Pinpoint the cell where the given text exists, returning its [x, y] midpoint coordinate. 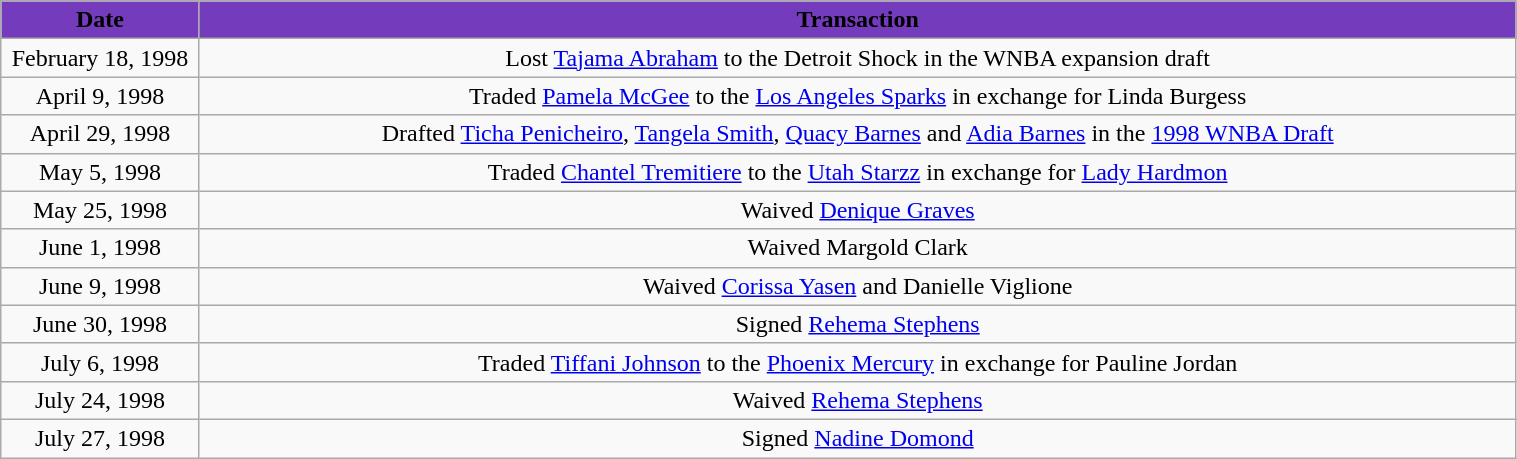
April 9, 1998 [100, 96]
Waived Rehema Stephens [858, 400]
Signed Rehema Stephens [858, 324]
Waived Denique Graves [858, 210]
July 6, 1998 [100, 362]
Signed Nadine Domond [858, 438]
May 5, 1998 [100, 172]
February 18, 1998 [100, 58]
Waived Margold Clark [858, 248]
July 24, 1998 [100, 400]
April 29, 1998 [100, 134]
June 9, 1998 [100, 286]
Traded Pamela McGee to the Los Angeles Sparks in exchange for Linda Burgess [858, 96]
June 1, 1998 [100, 248]
Traded Tiffani Johnson to the Phoenix Mercury in exchange for Pauline Jordan [858, 362]
Transaction [858, 20]
June 30, 1998 [100, 324]
July 27, 1998 [100, 438]
Traded Chantel Tremitiere to the Utah Starzz in exchange for Lady Hardmon [858, 172]
Drafted Ticha Penicheiro, Tangela Smith, Quacy Barnes and Adia Barnes in the 1998 WNBA Draft [858, 134]
Date [100, 20]
Waived Corissa Yasen and Danielle Viglione [858, 286]
May 25, 1998 [100, 210]
Lost Tajama Abraham to the Detroit Shock in the WNBA expansion draft [858, 58]
